Capture the cell that displays the provided text and extract its [x, y] central coordinate. 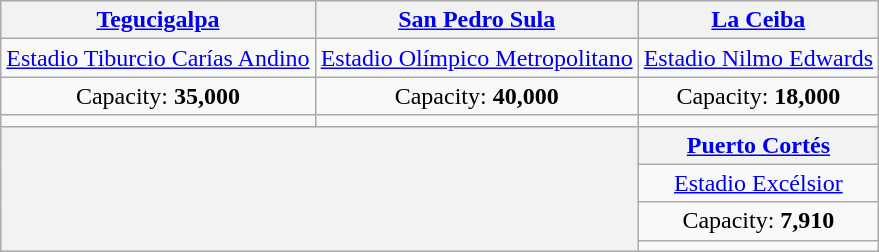
Capacity: 40,000 [476, 96]
La Ceiba [758, 20]
Estadio Excélsior [758, 183]
Estadio Nilmo Edwards [758, 58]
Capacity: 7,910 [758, 221]
Capacity: 18,000 [758, 96]
Tegucigalpa [158, 20]
Puerto Cortés [758, 145]
Estadio Olímpico Metropolitano [476, 58]
San Pedro Sula [476, 20]
Capacity: 35,000 [158, 96]
Estadio Tiburcio Carías Andino [158, 58]
